For the text-containing cell, return its midpoint in (X, Y) coordinate format. 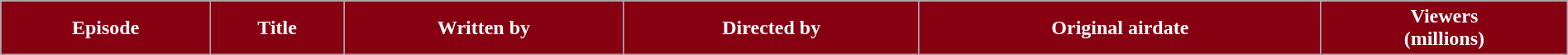
Original airdate (1120, 28)
Viewers(millions) (1444, 28)
Written by (485, 28)
Title (278, 28)
Episode (106, 28)
Directed by (771, 28)
